Detect which cell encompasses the target text, then output its (X, Y) center coordinate. 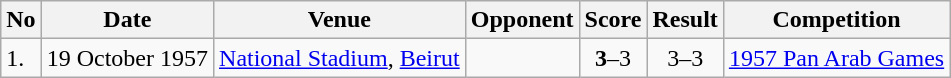
Date (127, 20)
Opponent (522, 20)
Result (685, 20)
Venue (340, 20)
National Stadium, Beirut (340, 58)
Competition (836, 20)
1. (21, 58)
Score (613, 20)
19 October 1957 (127, 58)
No (21, 20)
1957 Pan Arab Games (836, 58)
